Return the (x, y) coordinate for the center point of the cell that contains the specified text.  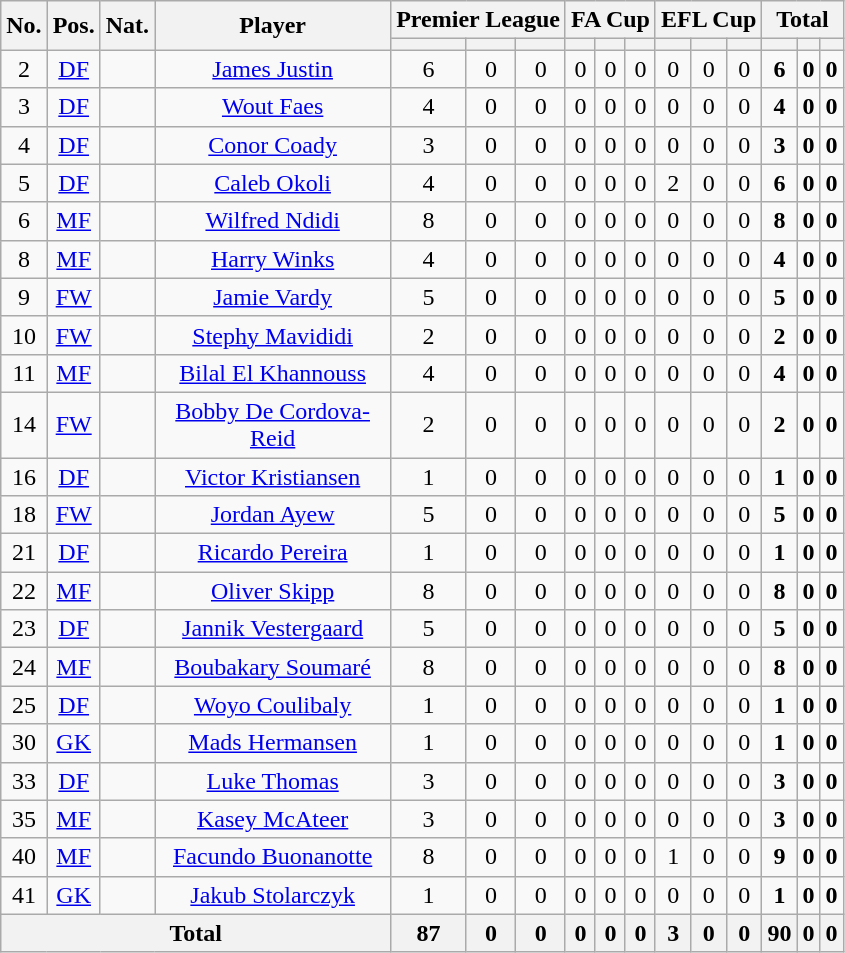
Jakub Stolarczyk (273, 895)
Bobby De Cordova-Reid (273, 424)
22 (24, 591)
Jannik Vestergaard (273, 629)
Oliver Skipp (273, 591)
Victor Kristiansen (273, 477)
21 (24, 553)
11 (24, 373)
No. (24, 26)
Bilal El Khannouss (273, 373)
25 (24, 705)
16 (24, 477)
41 (24, 895)
Boubakary Soumaré (273, 667)
Caleb Okoli (273, 183)
Facundo Buonanotte (273, 857)
Nat. (127, 26)
Player (273, 26)
Premier League (478, 20)
Pos. (74, 26)
Wilfred Ndidi (273, 221)
Stephy Mavididi (273, 335)
Kasey McAteer (273, 819)
23 (24, 629)
35 (24, 819)
33 (24, 781)
90 (780, 933)
40 (24, 857)
Jamie Vardy (273, 297)
FA Cup (610, 20)
24 (24, 667)
30 (24, 743)
Conor Coady (273, 145)
Wout Faes (273, 107)
Harry Winks (273, 259)
Woyo Coulibaly (273, 705)
Mads Hermansen (273, 743)
Luke Thomas (273, 781)
Ricardo Pereira (273, 553)
10 (24, 335)
EFL Cup (708, 20)
Jordan Ayew (273, 515)
James Justin (273, 69)
14 (24, 424)
87 (428, 933)
18 (24, 515)
